Locate the cell with the specified text and output its [x, y] center coordinate. 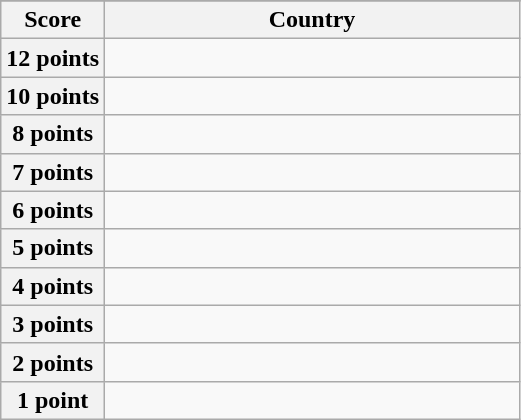
1 point [53, 400]
10 points [53, 96]
Country [312, 20]
12 points [53, 58]
7 points [53, 172]
Score [53, 20]
3 points [53, 324]
4 points [53, 286]
6 points [53, 210]
5 points [53, 248]
2 points [53, 362]
8 points [53, 134]
